Detect which cell encompasses the target text, then output its (x, y) center coordinate. 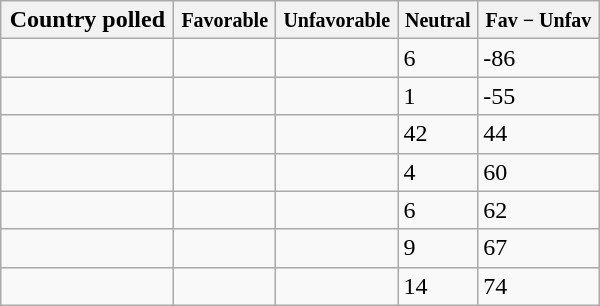
9 (438, 248)
Unfavorable (337, 20)
1 (438, 96)
42 (438, 134)
14 (438, 286)
Favorable (225, 20)
4 (438, 172)
44 (539, 134)
67 (539, 248)
Neutral (438, 20)
Country polled (88, 20)
62 (539, 210)
Fav − Unfav (539, 20)
60 (539, 172)
-86 (539, 58)
74 (539, 286)
-55 (539, 96)
